Identify which cell holds the provided text, then report its (X, Y) central coordinate. 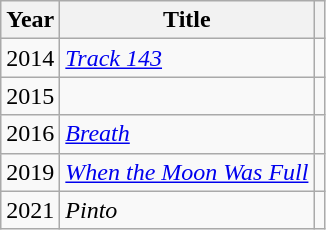
2019 (30, 172)
Title (187, 20)
Track 143 (187, 58)
2021 (30, 210)
2016 (30, 134)
When the Moon Was Full (187, 172)
Year (30, 20)
2014 (30, 58)
Pinto (187, 210)
Breath (187, 134)
2015 (30, 96)
